Pinpoint the cell where the given text exists, returning its (x, y) midpoint coordinate. 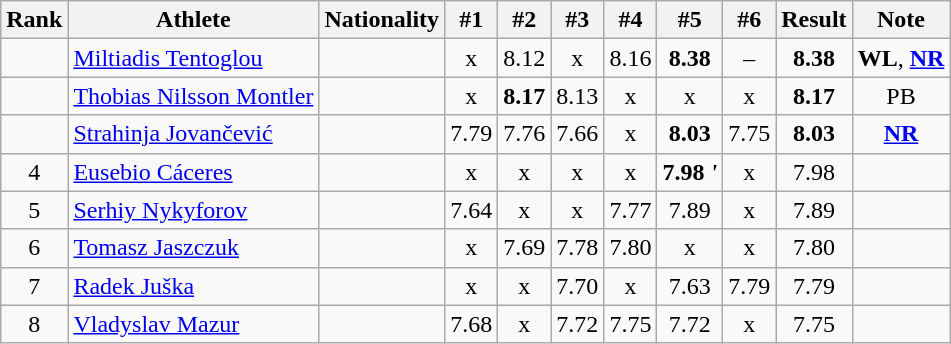
#6 (750, 20)
7 (34, 286)
Strahinja Jovančević (194, 134)
Eusebio Cáceres (194, 172)
#1 (472, 20)
NR (901, 134)
7.66 (578, 134)
#3 (578, 20)
#4 (630, 20)
7.68 (472, 324)
#5 (690, 20)
Rank (34, 20)
7.64 (472, 210)
7.77 (630, 210)
7.69 (524, 248)
7.63 (690, 286)
Note (901, 20)
8 (34, 324)
Radek Juška (194, 286)
Nationality (382, 20)
7.70 (578, 286)
8.12 (524, 58)
Result (814, 20)
Serhiy Nykyforov (194, 210)
8.16 (630, 58)
– (750, 58)
#2 (524, 20)
7.76 (524, 134)
Thobias Nilsson Montler (194, 96)
8.13 (578, 96)
6 (34, 248)
WL, NR (901, 58)
7.78 (578, 248)
Tomasz Jaszczuk (194, 248)
Athlete (194, 20)
7.98 ' (690, 172)
Miltiadis Tentoglou (194, 58)
4 (34, 172)
Vladyslav Mazur (194, 324)
5 (34, 210)
7.98 (814, 172)
PB (901, 96)
